Identify which cell holds the provided text, then report its (x, y) central coordinate. 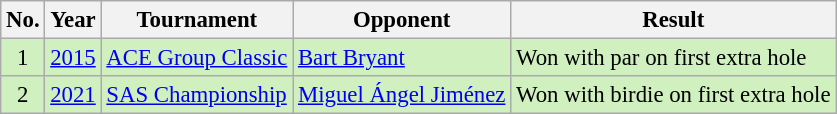
1 (23, 58)
No. (23, 20)
Won with birdie on first extra hole (674, 95)
Tournament (197, 20)
Bart Bryant (402, 58)
2021 (73, 95)
2015 (73, 58)
SAS Championship (197, 95)
Won with par on first extra hole (674, 58)
Year (73, 20)
ACE Group Classic (197, 58)
Opponent (402, 20)
Miguel Ángel Jiménez (402, 95)
2 (23, 95)
Result (674, 20)
